Capture the cell that displays the provided text and extract its (X, Y) central coordinate. 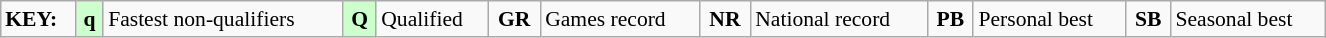
q (90, 19)
Q (360, 19)
KEY: (38, 19)
Fastest non-qualifiers (223, 19)
Personal best (1049, 19)
Seasonal best (1248, 19)
SB (1148, 19)
NR (725, 19)
PB (950, 19)
National record (838, 19)
Qualified (432, 19)
Games record (620, 19)
GR (514, 19)
